For the text-containing cell, return its midpoint in (X, Y) coordinate format. 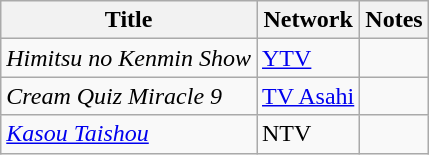
Cream Quiz Miracle 9 (129, 96)
Kasou Taishou (129, 134)
Notes (394, 20)
YTV (308, 58)
Himitsu no Kenmin Show (129, 58)
Network (308, 20)
NTV (308, 134)
TV Asahi (308, 96)
Title (129, 20)
